Locate the cell with the specified text and output its [x, y] center coordinate. 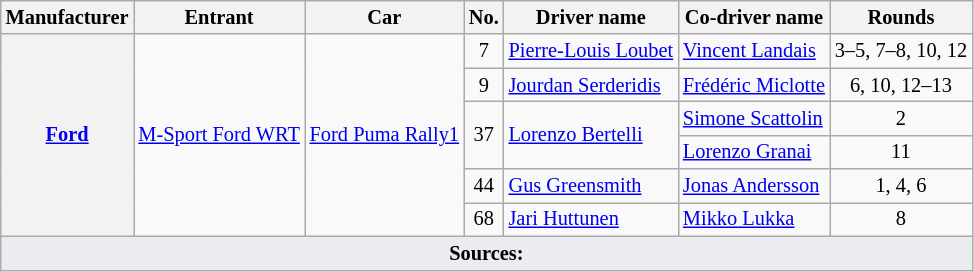
Driver name [591, 17]
No. [484, 17]
3–5, 7–8, 10, 12 [901, 51]
M-Sport Ford WRT [220, 135]
11 [901, 152]
9 [484, 85]
Mikko Lukka [754, 219]
Pierre-Louis Loubet [591, 51]
Co-driver name [754, 17]
Sources: [486, 253]
37 [484, 134]
68 [484, 219]
1, 4, 6 [901, 186]
Jonas Andersson [754, 186]
Jourdan Serderidis [591, 85]
7 [484, 51]
Car [384, 17]
Entrant [220, 17]
8 [901, 219]
Frédéric Miclotte [754, 85]
Rounds [901, 17]
Jari Huttunen [591, 219]
Simone Scattolin [754, 118]
6, 10, 12–13 [901, 85]
Ford Puma Rally1 [384, 135]
Manufacturer [68, 17]
Ford [68, 135]
Vincent Landais [754, 51]
2 [901, 118]
Lorenzo Bertelli [591, 134]
Gus Greensmith [591, 186]
44 [484, 186]
Lorenzo Granai [754, 152]
